Identify which cell holds the provided text, then report its (X, Y) central coordinate. 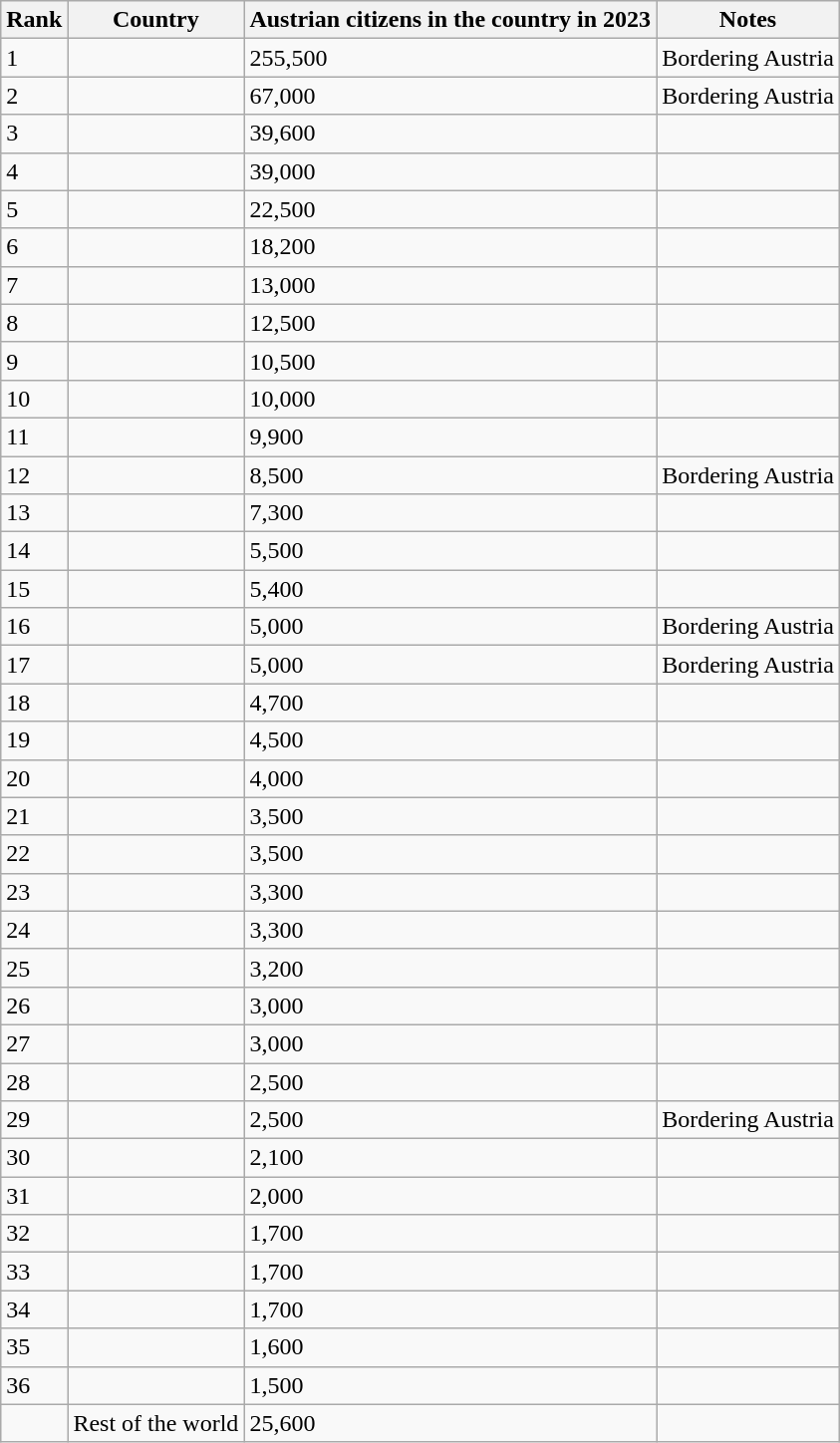
1,500 (450, 1385)
10 (34, 399)
16 (34, 627)
25,600 (450, 1423)
67,000 (450, 96)
5 (34, 209)
Country (155, 20)
5,500 (450, 551)
26 (34, 1006)
30 (34, 1158)
7 (34, 285)
24 (34, 930)
2 (34, 96)
12,500 (450, 323)
7,300 (450, 513)
20 (34, 778)
1 (34, 58)
4,000 (450, 778)
5,400 (450, 589)
3 (34, 134)
28 (34, 1081)
15 (34, 589)
12 (34, 475)
19 (34, 740)
2,100 (450, 1158)
8 (34, 323)
33 (34, 1272)
4,700 (450, 703)
10,000 (450, 399)
18,200 (450, 247)
18 (34, 703)
14 (34, 551)
22 (34, 854)
23 (34, 892)
8,500 (450, 475)
6 (34, 247)
3,200 (450, 968)
2,000 (450, 1196)
Rank (34, 20)
21 (34, 816)
10,500 (450, 361)
34 (34, 1309)
39,600 (450, 134)
36 (34, 1385)
17 (34, 665)
39,000 (450, 171)
13,000 (450, 285)
Rest of the world (155, 1423)
Austrian citizens in the country in 2023 (450, 20)
9,900 (450, 436)
4,500 (450, 740)
13 (34, 513)
32 (34, 1234)
22,500 (450, 209)
31 (34, 1196)
255,500 (450, 58)
9 (34, 361)
4 (34, 171)
25 (34, 968)
29 (34, 1120)
35 (34, 1347)
Notes (748, 20)
27 (34, 1043)
11 (34, 436)
1,600 (450, 1347)
